From the cell containing the given text, extract its center point as (x, y) coordinate. 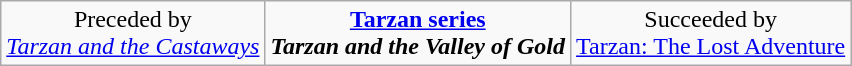
Succeeded byTarzan: The Lost Adventure (711, 34)
Tarzan seriesTarzan and the Valley of Gold (418, 34)
Preceded byTarzan and the Castaways (133, 34)
